For the text-containing cell, return its midpoint in [x, y] coordinate format. 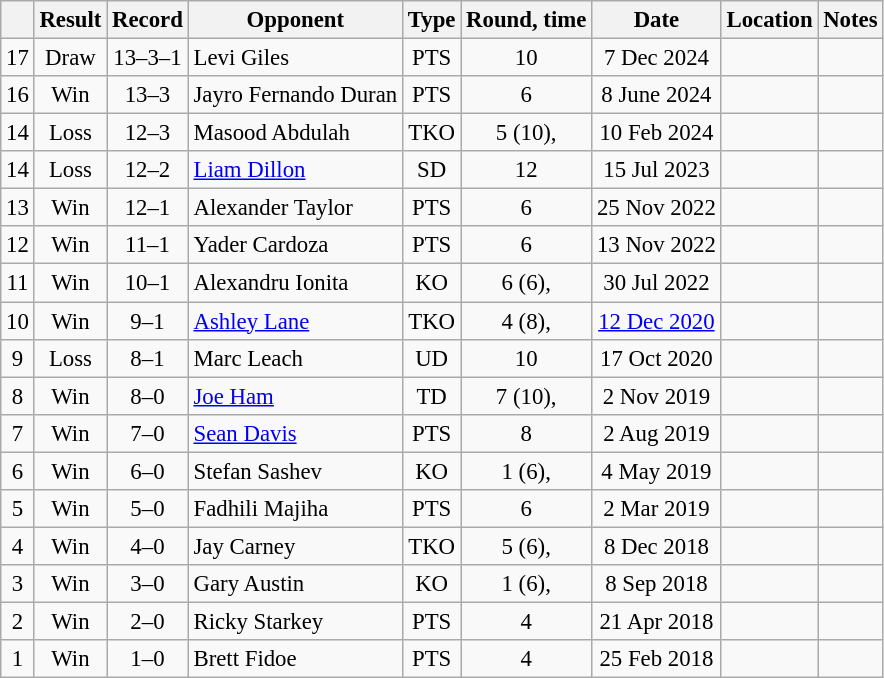
Liam Dillon [295, 170]
21 Apr 2018 [657, 621]
UD [431, 358]
4–0 [148, 546]
6 (6), [526, 283]
1 [18, 659]
7 Dec 2024 [657, 58]
Gary Austin [295, 584]
Location [770, 20]
2 Mar 2019 [657, 509]
10–1 [148, 283]
Yader Cardoza [295, 245]
8 Dec 2018 [657, 546]
10 Feb 2024 [657, 133]
12–2 [148, 170]
Alexandru Ionita [295, 283]
Result [70, 20]
Alexander Taylor [295, 208]
5 (6), [526, 546]
Notes [850, 20]
17 [18, 58]
13–3–1 [148, 58]
1–0 [148, 659]
Draw [70, 58]
8–0 [148, 396]
9–1 [148, 321]
Brett Fidoe [295, 659]
3 [18, 584]
6–0 [148, 471]
30 Jul 2022 [657, 283]
Round, time [526, 20]
SD [431, 170]
7 (10), [526, 396]
Fadhili Majiha [295, 509]
3–0 [148, 584]
Date [657, 20]
5 [18, 509]
Jayro Fernando Duran [295, 95]
8 Sep 2018 [657, 584]
17 Oct 2020 [657, 358]
Stefan Sashev [295, 471]
TD [431, 396]
7 [18, 433]
Opponent [295, 20]
12 Dec 2020 [657, 321]
4 May 2019 [657, 471]
9 [18, 358]
25 Feb 2018 [657, 659]
2 Aug 2019 [657, 433]
8–1 [148, 358]
Masood Abdulah [295, 133]
Type [431, 20]
Levi Giles [295, 58]
13–3 [148, 95]
Jay Carney [295, 546]
16 [18, 95]
12–1 [148, 208]
2 Nov 2019 [657, 396]
13 Nov 2022 [657, 245]
12–3 [148, 133]
15 Jul 2023 [657, 170]
Joe Ham [295, 396]
4 (8), [526, 321]
25 Nov 2022 [657, 208]
2–0 [148, 621]
8 June 2024 [657, 95]
5–0 [148, 509]
5 (10), [526, 133]
13 [18, 208]
2 [18, 621]
Ashley Lane [295, 321]
Record [148, 20]
Marc Leach [295, 358]
11 [18, 283]
11–1 [148, 245]
7–0 [148, 433]
Ricky Starkey [295, 621]
Sean Davis [295, 433]
